Extract the (X, Y) coordinate from the center of the cell holding the provided text.  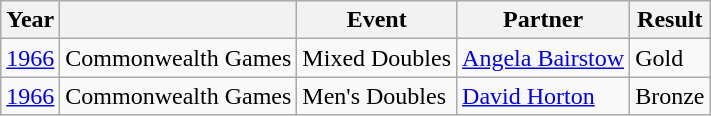
Event (377, 20)
Angela Bairstow (544, 58)
Men's Doubles (377, 96)
Result (670, 20)
Partner (544, 20)
Gold (670, 58)
Mixed Doubles (377, 58)
Bronze (670, 96)
David Horton (544, 96)
Year (30, 20)
